Scan for the cell matching the given text and deliver its [x, y] coordinate at center. 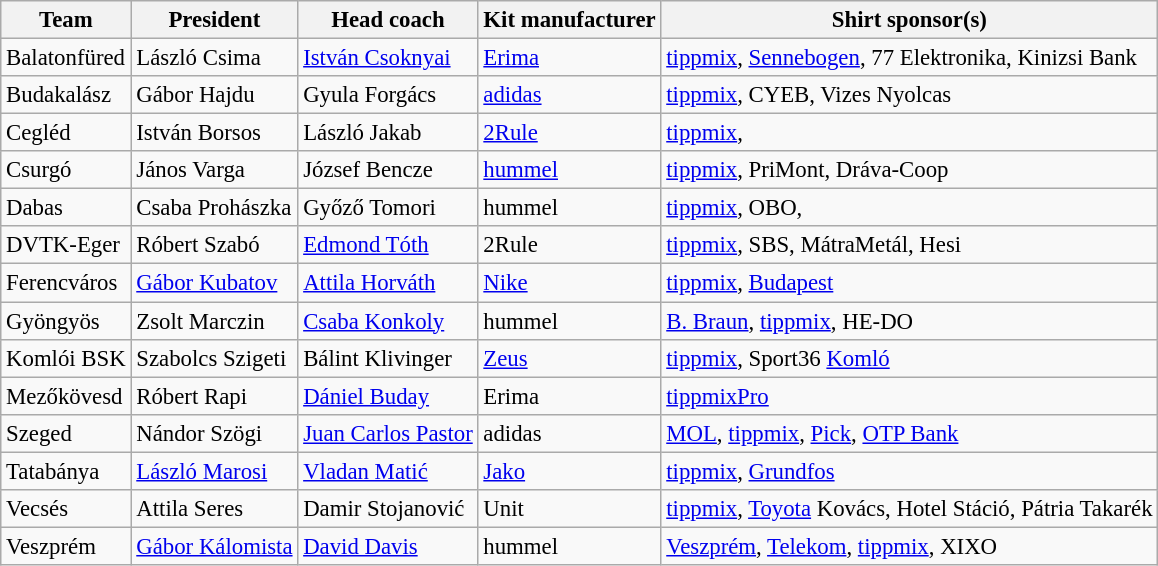
László Csima [214, 58]
Csaba Prohászka [214, 208]
tippmix, CYEB, Vizes Nyolcas [910, 95]
Mezőkövesd [66, 396]
tippmix, Toyota Kovács, Hotel Stáció, Pátria Takarék [910, 509]
István Csoknyai [388, 58]
Gábor Kálomista [214, 546]
Unit [570, 509]
Komlói BSK [66, 358]
Ferencváros [66, 283]
Kit manufacturer [570, 20]
Veszprém, Telekom, tippmix, XIXO [910, 546]
DVTK-Eger [66, 245]
David Davis [388, 546]
Team [66, 20]
Veszprém [66, 546]
Vladan Matić [388, 471]
tippmix, OBO, [910, 208]
Jako [570, 471]
Gábor Hajdu [214, 95]
Balatonfüred [66, 58]
Bálint Klivinger [388, 358]
Zeus [570, 358]
Szeged [66, 433]
Nándor Szögi [214, 433]
István Borsos [214, 133]
Head coach [388, 20]
tippmix, PriMont, Dráva-Coop [910, 170]
tippmix, SBS, MátraMetál, Hesi [910, 245]
Damir Stojanović [388, 509]
János Varga [214, 170]
Gyöngyös [66, 321]
László Marosi [214, 471]
Gyula Forgács [388, 95]
Attila Seres [214, 509]
B. Braun, tippmix, HE-DO [910, 321]
Attila Horváth [388, 283]
tippmix, Sennebogen, 77 Elektronika, Kinizsi Bank [910, 58]
Edmond Tóth [388, 245]
Shirt sponsor(s) [910, 20]
László Jakab [388, 133]
Tatabánya [66, 471]
Cegléd [66, 133]
Budakalász [66, 95]
tippmix, Budapest [910, 283]
tippmixPro [910, 396]
Csaba Konkoly [388, 321]
Gábor Kubatov [214, 283]
Győző Tomori [388, 208]
tippmix, Grundfos [910, 471]
Zsolt Marczin [214, 321]
Vecsés [66, 509]
tippmix, Sport36 Komló [910, 358]
MOL, tippmix, Pick, OTP Bank [910, 433]
Dabas [66, 208]
Dániel Buday [388, 396]
Róbert Rapi [214, 396]
Nike [570, 283]
Juan Carlos Pastor [388, 433]
Szabolcs Szigeti [214, 358]
President [214, 20]
tippmix, [910, 133]
Róbert Szabó [214, 245]
Csurgó [66, 170]
József Bencze [388, 170]
